Pinpoint the cell where the given text exists, returning its (x, y) midpoint coordinate. 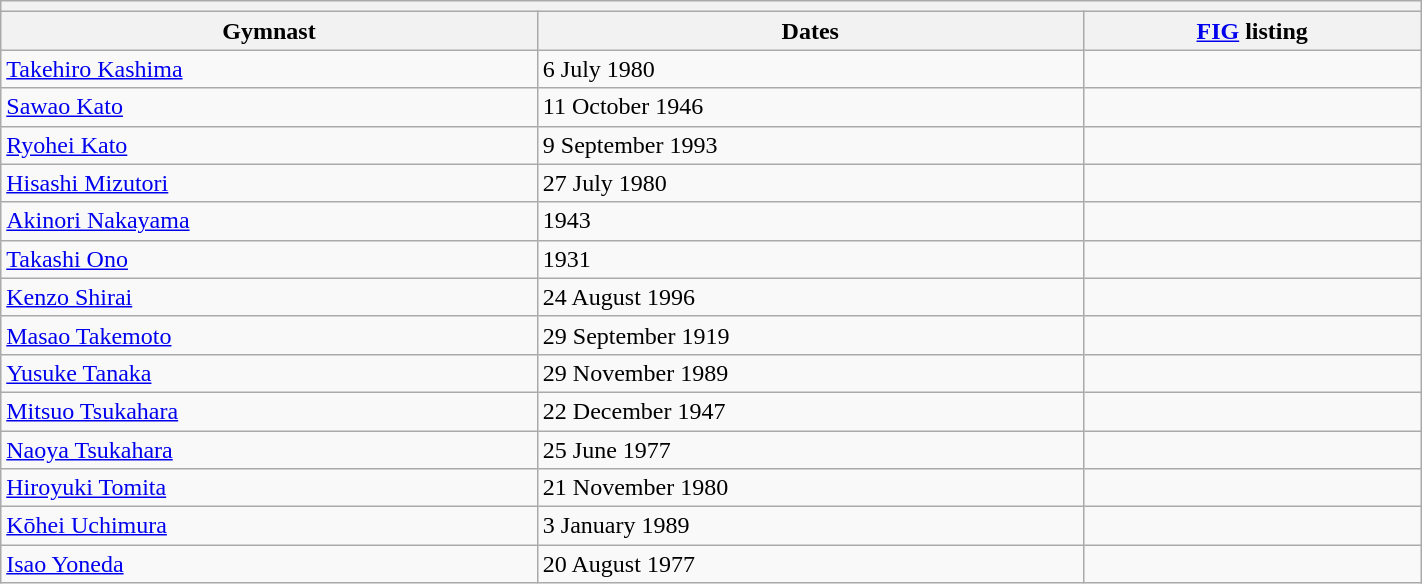
1943 (810, 221)
Dates (810, 31)
Isao Yoneda (270, 564)
1931 (810, 259)
27 July 1980 (810, 183)
Mitsuo Tsukahara (270, 411)
22 December 1947 (810, 411)
24 August 1996 (810, 297)
Sawao Kato (270, 107)
29 November 1989 (810, 373)
Kenzo Shirai (270, 297)
FIG listing (1252, 31)
Ryohei Kato (270, 145)
Gymnast (270, 31)
Hiroyuki Tomita (270, 488)
20 August 1977 (810, 564)
Akinori Nakayama (270, 221)
29 September 1919 (810, 335)
Takehiro Kashima (270, 69)
11 October 1946 (810, 107)
21 November 1980 (810, 488)
Hisashi Mizutori (270, 183)
3 January 1989 (810, 526)
25 June 1977 (810, 449)
Takashi Ono (270, 259)
Naoya Tsukahara (270, 449)
Kōhei Uchimura (270, 526)
9 September 1993 (810, 145)
Yusuke Tanaka (270, 373)
Masao Takemoto (270, 335)
6 July 1980 (810, 69)
